Return the (x, y) coordinate for the center point of the cell that contains the specified text.  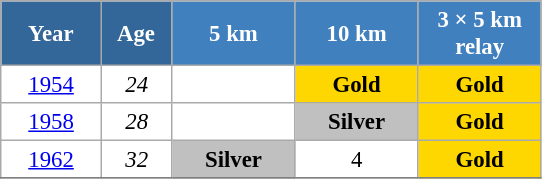
28 (136, 122)
10 km (356, 34)
24 (136, 85)
3 × 5 km relay (480, 34)
1954 (52, 85)
32 (136, 160)
4 (356, 160)
Year (52, 34)
1962 (52, 160)
Age (136, 34)
1958 (52, 122)
5 km (234, 34)
